Find where the given text appears and provide that cell's center as (x, y) coordinate. 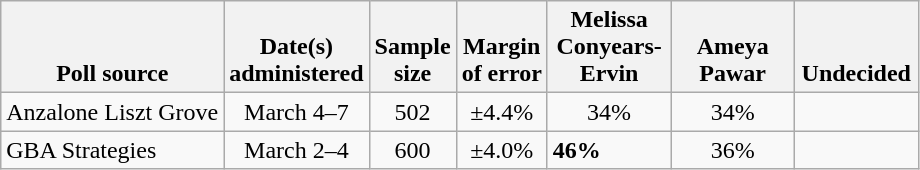
Undecided (856, 47)
±4.0% (502, 150)
502 (412, 112)
Marginof error (502, 47)
36% (733, 150)
Samplesize (412, 47)
MelissaConyears-Ervin (609, 47)
Date(s)administered (296, 47)
March 4–7 (296, 112)
±4.4% (502, 112)
Anzalone Liszt Grove (112, 112)
AmeyaPawar (733, 47)
March 2–4 (296, 150)
600 (412, 150)
46% (609, 150)
GBA Strategies (112, 150)
Poll source (112, 47)
